Capture the cell that displays the provided text and extract its (x, y) central coordinate. 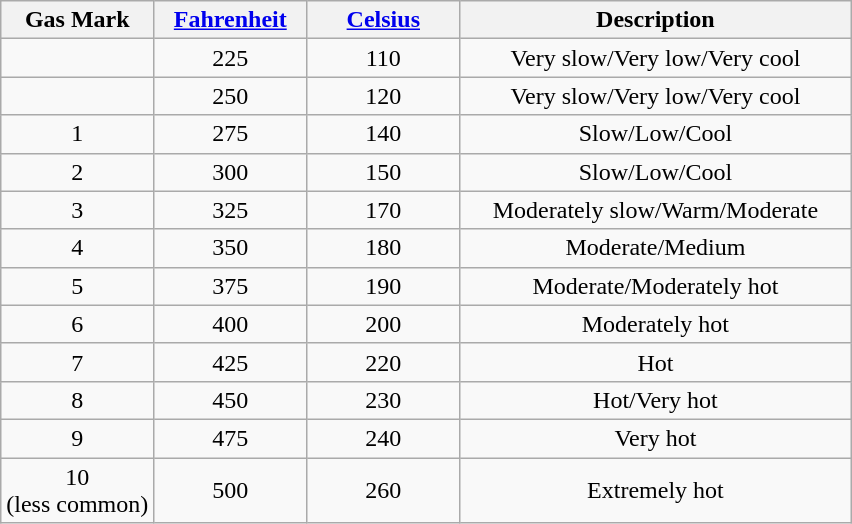
Hot/Very hot (656, 400)
190 (384, 286)
6 (78, 324)
5 (78, 286)
450 (230, 400)
200 (384, 324)
Celsius (384, 20)
9 (78, 438)
Very hot (656, 438)
150 (384, 172)
375 (230, 286)
Moderate/Medium (656, 248)
10(less common) (78, 490)
180 (384, 248)
3 (78, 210)
170 (384, 210)
425 (230, 362)
110 (384, 58)
350 (230, 248)
Moderate/Moderately hot (656, 286)
Extremely hot (656, 490)
325 (230, 210)
250 (230, 96)
Description (656, 20)
Gas Mark (78, 20)
230 (384, 400)
240 (384, 438)
475 (230, 438)
120 (384, 96)
Moderately hot (656, 324)
220 (384, 362)
8 (78, 400)
300 (230, 172)
Moderately slow/Warm/Moderate (656, 210)
4 (78, 248)
7 (78, 362)
Fahrenheit (230, 20)
275 (230, 134)
140 (384, 134)
260 (384, 490)
1 (78, 134)
400 (230, 324)
225 (230, 58)
2 (78, 172)
Hot (656, 362)
500 (230, 490)
